Pinpoint the cell where the given text exists, returning its (X, Y) midpoint coordinate. 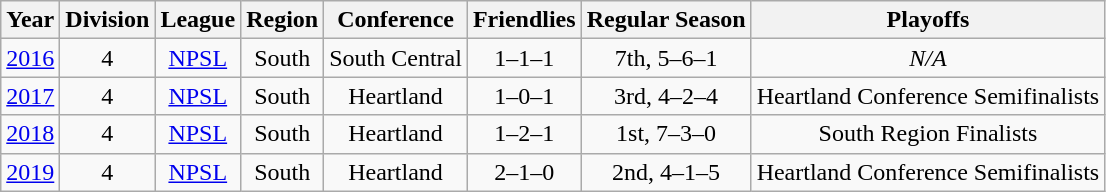
League (198, 20)
South Central (396, 58)
1st, 7–3–0 (666, 134)
N/A (928, 58)
Regular Season (666, 20)
Region (282, 20)
2–1–0 (524, 172)
Friendlies (524, 20)
1–1–1 (524, 58)
2016 (30, 58)
1–0–1 (524, 96)
Playoffs (928, 20)
Conference (396, 20)
Division (108, 20)
2nd, 4–1–5 (666, 172)
2019 (30, 172)
7th, 5–6–1 (666, 58)
Year (30, 20)
2018 (30, 134)
2017 (30, 96)
South Region Finalists (928, 134)
3rd, 4–2–4 (666, 96)
1–2–1 (524, 134)
